For the text-containing cell, return its midpoint in [X, Y] coordinate format. 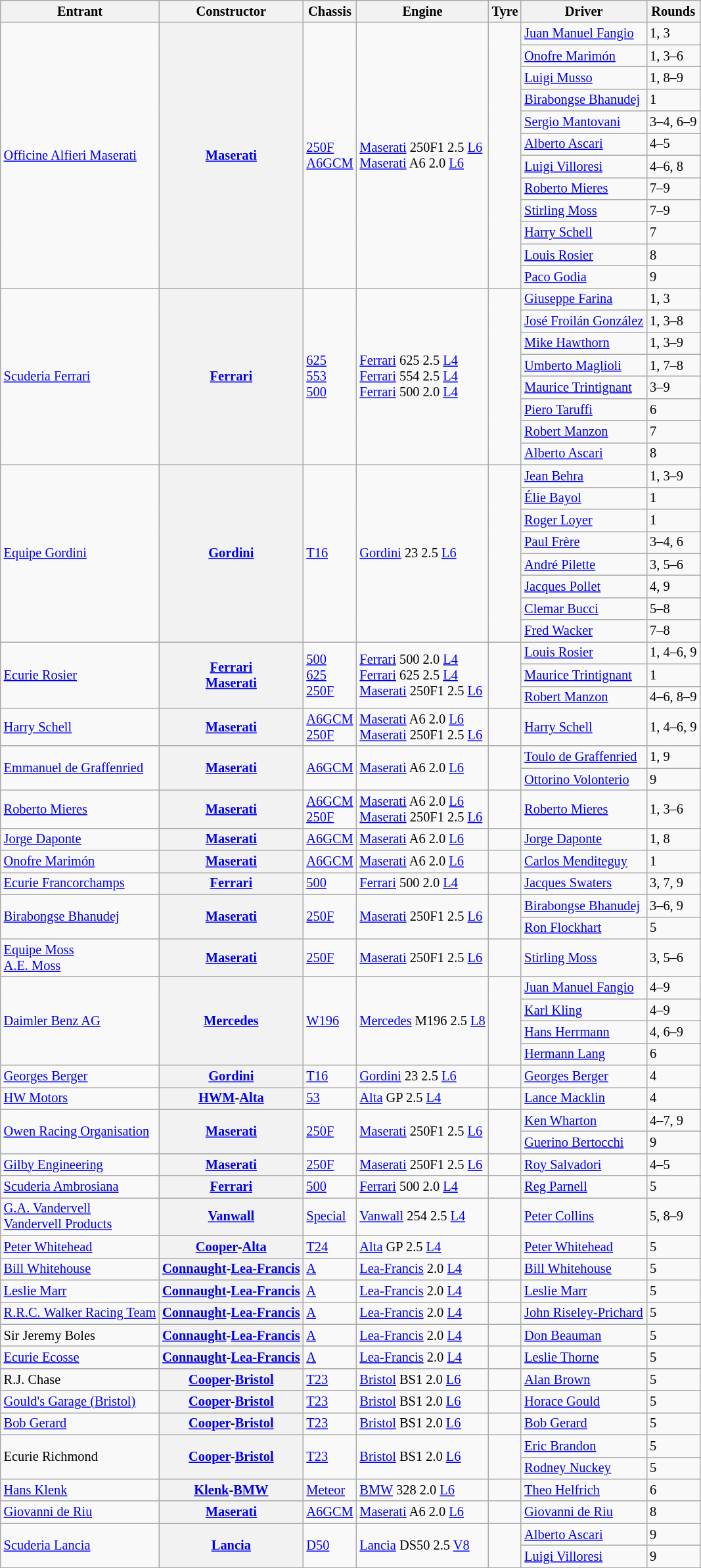
5, 8–9 [673, 1216]
Ferrari 625 2.5 L4Ferrari 554 2.5 L4Ferrari 500 2.0 L4 [423, 376]
André Pilette [583, 565]
R.R.C. Walker Racing Team [80, 1313]
D50 [330, 1546]
1, 8–9 [673, 78]
5–8 [673, 609]
Constructor [231, 11]
Ken Wharton [583, 1120]
Giuseppe Farina [583, 299]
Daimler Benz AG [80, 1021]
53 [330, 1098]
HWM-Alta [231, 1098]
7–8 [673, 631]
Karl Kling [583, 1010]
4–6, 8–9 [673, 697]
Ecurie Francorchamps [80, 883]
FerrariMaserati [231, 674]
Piero Taruffi [583, 409]
Élie Bayol [583, 498]
Mercedes [231, 1021]
Reg Parnell [583, 1187]
Ecurie Ecosse [80, 1357]
Equipe Gordini [80, 553]
G.A. Vandervell Vandervell Products [80, 1216]
Lancia [231, 1546]
Ron Flockhart [583, 928]
Gilby Engineering [80, 1164]
Equipe Moss A.E. Moss [80, 957]
W196 [330, 1021]
Chassis [330, 11]
Leslie Thorne [583, 1357]
Meteor [330, 1490]
Lancia DS50 2.5 V8 [423, 1546]
Officine Alfieri Maserati [80, 155]
Roy Salvadori [583, 1164]
Driver [583, 11]
Umberto Maglioli [583, 365]
1, 3–8 [673, 321]
Special [330, 1216]
Scuderia Ferrari [80, 376]
4, 6–9 [673, 1032]
BMW 328 2.0 L6 [423, 1490]
Ottorino Volonterio [583, 779]
HW Motors [80, 1098]
250FA6GCM [330, 155]
500625250F [330, 674]
Eric Brandon [583, 1446]
Vanwall 254 2.5 L4 [423, 1216]
Ecurie Richmond [80, 1456]
Carlos Menditeguy [583, 862]
Rodney Nuckey [583, 1468]
3–4, 6–9 [673, 122]
1, 9 [673, 757]
Maserati 250F1 2.5 L6Maserati A6 2.0 L6 [423, 155]
1, 7–8 [673, 365]
3, 7, 9 [673, 883]
Jacques Swaters [583, 883]
Horace Gould [583, 1402]
Sir Jeremy Boles [80, 1335]
Paco Godia [583, 277]
Peter Collins [583, 1216]
Ecurie Rosier [80, 674]
Jean Behra [583, 476]
625553500 [330, 376]
Ferrari 500 2.0 L4Ferrari 625 2.5 L4Maserati 250F1 2.5 L6 [423, 674]
Mike Hawthorn [583, 343]
Theo Helfrich [583, 1490]
Lance Macklin [583, 1098]
4–6, 8 [673, 166]
Entrant [80, 11]
T24 [330, 1247]
Luigi Musso [583, 78]
3–9 [673, 387]
Sergio Mantovani [583, 122]
Cooper-Alta [231, 1247]
Hans Klenk [80, 1490]
1, 8 [673, 839]
Alan Brown [583, 1379]
Rounds [673, 11]
Scuderia Lancia [80, 1546]
Klenk-BMW [231, 1490]
Jacques Pollet [583, 586]
Hans Herrmann [583, 1032]
José Froilán González [583, 321]
Paul Frère [583, 542]
Hermann Lang [583, 1054]
Tyre [505, 11]
R.J. Chase [80, 1379]
Fred Wacker [583, 631]
3–4, 6 [673, 542]
3–6, 9 [673, 906]
Clemar Bucci [583, 609]
Guerino Bertocchi [583, 1143]
Don Beauman [583, 1335]
Vanwall [231, 1216]
Scuderia Ambrosiana [80, 1187]
Emmanuel de Graffenried [80, 768]
4, 9 [673, 586]
Gould's Garage (Bristol) [80, 1402]
4–7, 9 [673, 1120]
Mercedes M196 2.5 L8 [423, 1021]
Owen Racing Organisation [80, 1132]
Toulo de Graffenried [583, 757]
Roger Loyer [583, 520]
Engine [423, 11]
John Riseley-Prichard [583, 1313]
